Capture the cell that displays the provided text and extract its (X, Y) central coordinate. 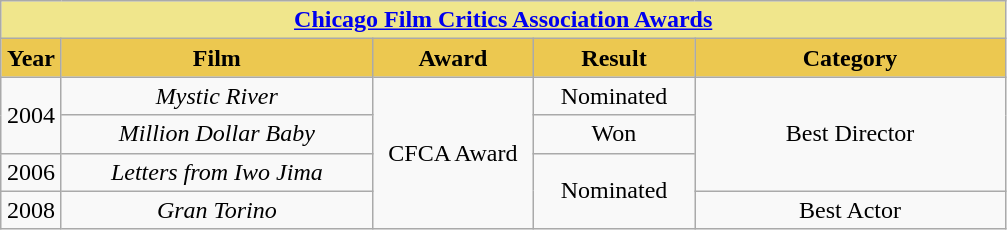
Won (614, 134)
CFCA Award (452, 153)
Result (614, 58)
Best Actor (850, 210)
Best Director (850, 134)
2008 (32, 210)
Mystic River (216, 96)
Letters from Iwo Jima (216, 172)
Award (452, 58)
Chicago Film Critics Association Awards (504, 20)
Gran Torino (216, 210)
2004 (32, 115)
2006 (32, 172)
Million Dollar Baby (216, 134)
Film (216, 58)
Year (32, 58)
Category (850, 58)
